Find where the given text appears and provide that cell's center as [X, Y] coordinate. 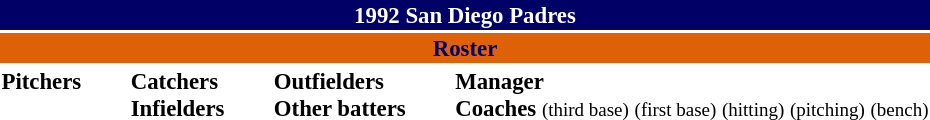
1992 San Diego Padres [465, 15]
Roster [465, 48]
